From the cell containing the given text, extract its center point as [x, y] coordinate. 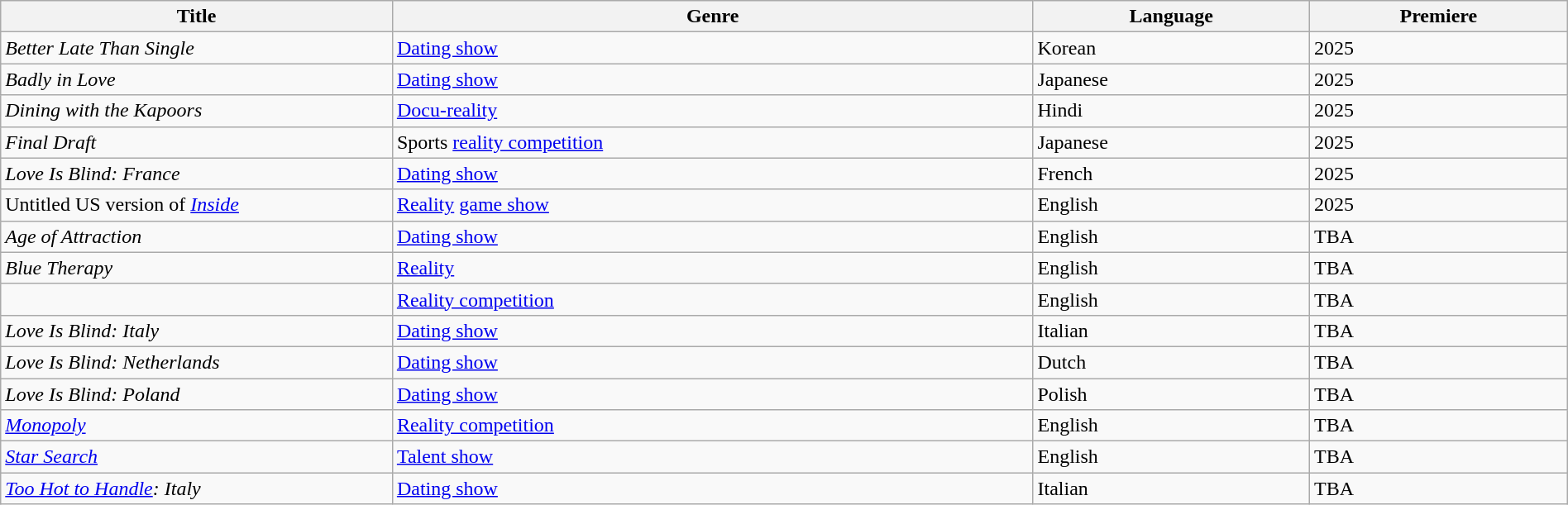
Star Search [197, 457]
Love Is Blind: Italy [197, 331]
Polish [1171, 394]
Too Hot to Handle: Italy [197, 488]
Love Is Blind: Netherlands [197, 362]
Badly in Love [197, 79]
Monopoly [197, 426]
Final Draft [197, 142]
Dutch [1171, 362]
Language [1171, 17]
Better Late Than Single [197, 48]
Love Is Blind: France [197, 174]
Premiere [1438, 17]
Sports reality competition [713, 142]
Reality game show [713, 205]
Dining with the Kapoors [197, 111]
Docu-reality [713, 111]
Talent show [713, 457]
Love Is Blind: Poland [197, 394]
Blue Therapy [197, 268]
Untitled US version of Inside [197, 205]
French [1171, 174]
Title [197, 17]
Genre [713, 17]
Age of Attraction [197, 236]
Hindi [1171, 111]
Korean [1171, 48]
Reality [713, 268]
